Output the [x, y] coordinate of the center of the cell containing the given text.  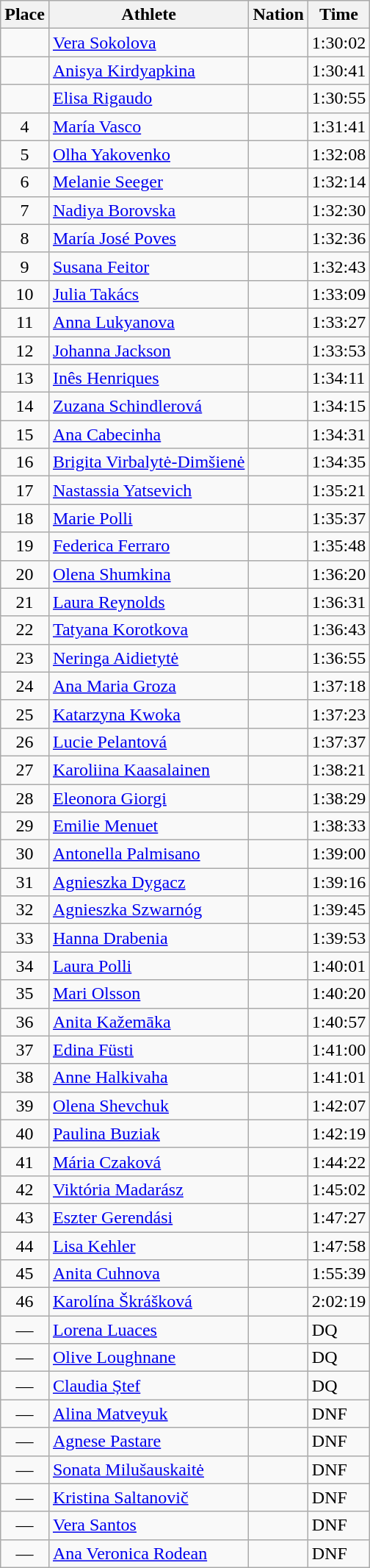
1:40:20 [338, 994]
1:35:37 [338, 518]
8 [25, 238]
Lucie Pelantová [148, 742]
37 [25, 1050]
19 [25, 546]
22 [25, 630]
Hanna Drabenia [148, 938]
46 [25, 1302]
1:41:00 [338, 1050]
16 [25, 462]
Viktória Madarász [148, 1189]
1:38:21 [338, 770]
1:32:30 [338, 210]
Agnese Pastare [148, 1442]
11 [25, 322]
1:47:27 [338, 1217]
21 [25, 602]
Olena Shevchuk [148, 1106]
Laura Reynolds [148, 602]
1:47:58 [338, 1246]
María José Poves [148, 238]
1:33:53 [338, 351]
1:34:35 [338, 462]
42 [25, 1189]
Katarzyna Kwoka [148, 714]
1:35:48 [338, 546]
Mária Czaková [148, 1161]
1:37:23 [338, 714]
1:34:11 [338, 379]
1:39:00 [338, 854]
Edina Füsti [148, 1050]
20 [25, 574]
24 [25, 686]
Vera Santos [148, 1525]
7 [25, 210]
36 [25, 1022]
38 [25, 1078]
Federica Ferraro [148, 546]
Nadiya Borovska [148, 210]
Agnieszka Dygacz [148, 882]
Laura Polli [148, 966]
18 [25, 518]
1:31:41 [338, 126]
Anita Cuhnova [148, 1274]
1:44:22 [338, 1161]
1:36:43 [338, 630]
1:35:21 [338, 490]
30 [25, 854]
Vera Sokolova [148, 43]
1:32:08 [338, 154]
1:41:01 [338, 1078]
Mari Olsson [148, 994]
Neringa Aidietytė [148, 658]
Tatyana Korotkova [148, 630]
Olha Yakovenko [148, 154]
1:36:20 [338, 574]
Inês Henriques [148, 379]
1:42:19 [338, 1134]
Elisa Rigaudo [148, 99]
Alina Matveyuk [148, 1414]
Olive Loughnane [148, 1358]
13 [25, 379]
Paulina Buziak [148, 1134]
1:37:37 [338, 742]
6 [25, 182]
40 [25, 1134]
1:34:31 [338, 434]
1:39:45 [338, 910]
1:39:53 [338, 938]
45 [25, 1274]
29 [25, 826]
Sonata Milušauskaitė [148, 1469]
Eszter Gerendási [148, 1217]
Kristina Saltanovič [148, 1497]
4 [25, 126]
Claudia Ștef [148, 1386]
1:36:31 [338, 602]
Olena Shumkina [148, 574]
Lisa Kehler [148, 1246]
1:32:14 [338, 182]
Emilie Menuet [148, 826]
35 [25, 994]
15 [25, 434]
44 [25, 1246]
Place [25, 15]
1:33:27 [338, 322]
Nastassia Yatsevich [148, 490]
Ana Maria Groza [148, 686]
10 [25, 294]
Karoliina Kaasalainen [148, 770]
12 [25, 351]
1:34:15 [338, 407]
María Vasco [148, 126]
34 [25, 966]
41 [25, 1161]
5 [25, 154]
1:45:02 [338, 1189]
26 [25, 742]
Ana Veronica Rodean [148, 1553]
32 [25, 910]
1:39:16 [338, 882]
1:40:01 [338, 966]
1:42:07 [338, 1106]
Lorena Luaces [148, 1330]
Zuzana Schindlerová [148, 407]
33 [25, 938]
Marie Polli [148, 518]
31 [25, 882]
Time [338, 15]
1:55:39 [338, 1274]
1:40:57 [338, 1022]
9 [25, 266]
1:36:55 [338, 658]
1:38:29 [338, 798]
Anita Kažemāka [148, 1022]
2:02:19 [338, 1302]
1:33:09 [338, 294]
Ana Cabecinha [148, 434]
23 [25, 658]
Melanie Seeger [148, 182]
17 [25, 490]
39 [25, 1106]
1:30:55 [338, 99]
1:37:18 [338, 686]
Eleonora Giorgi [148, 798]
Anna Lukyanova [148, 322]
Anne Halkivaha [148, 1078]
1:30:41 [338, 71]
Julia Takács [148, 294]
Susana Feitor [148, 266]
1:32:36 [338, 238]
1:30:02 [338, 43]
Brigita Virbalytė-Dimšienė [148, 462]
43 [25, 1217]
Agnieszka Szwarnóg [148, 910]
1:38:33 [338, 826]
25 [25, 714]
1:32:43 [338, 266]
Karolína Škrášková [148, 1302]
Athlete [148, 15]
Johanna Jackson [148, 351]
14 [25, 407]
Antonella Palmisano [148, 854]
28 [25, 798]
Nation [278, 15]
27 [25, 770]
Anisya Kirdyapkina [148, 71]
